Identify which cell holds the provided text, then report its (X, Y) central coordinate. 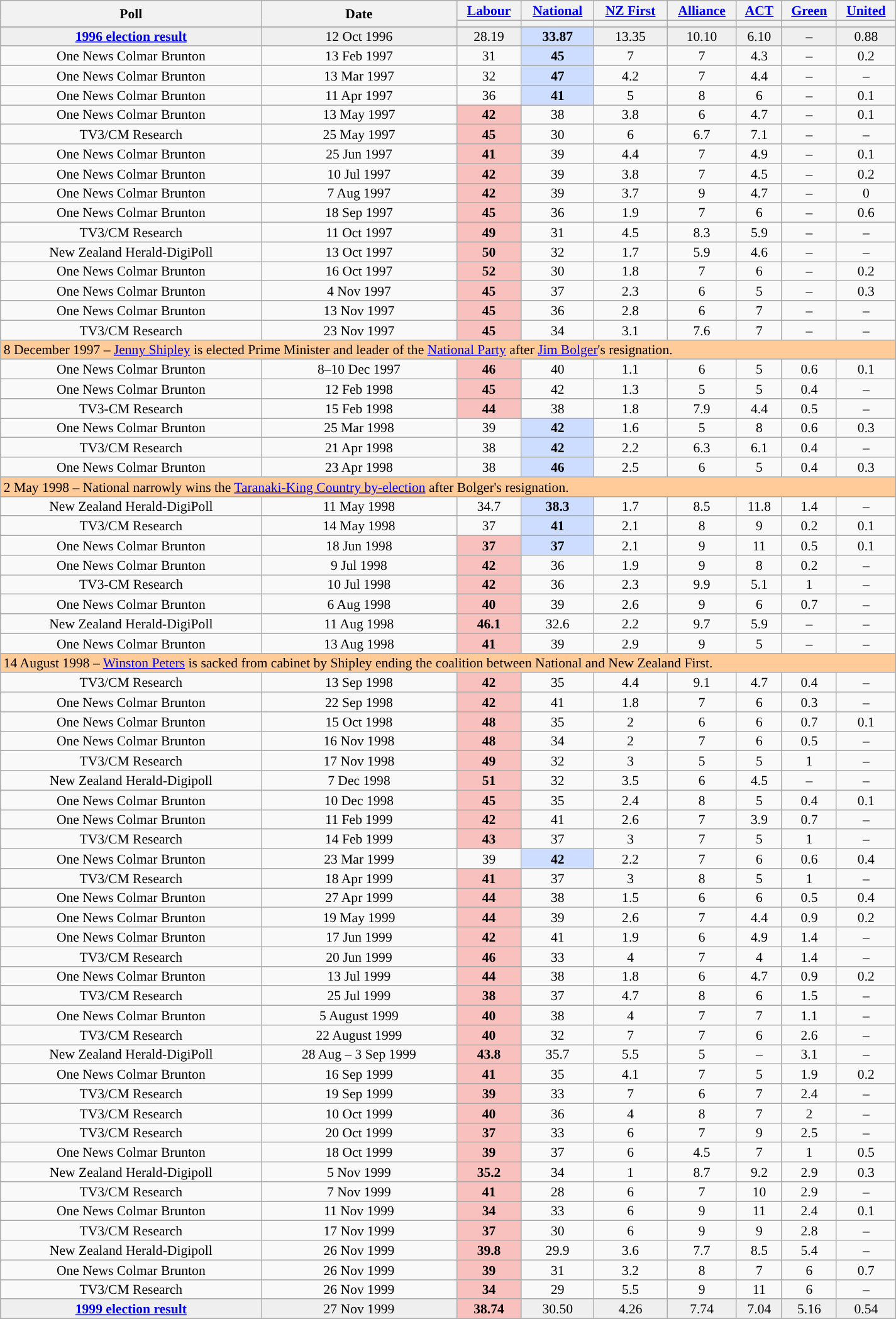
13 Aug 1998 (359, 643)
12 Feb 1998 (359, 389)
19 May 1999 (359, 917)
9.2 (759, 1172)
27 Apr 1999 (359, 898)
50 (489, 252)
35.7 (557, 1054)
7.9 (702, 409)
19 Sep 1999 (359, 1093)
4.3 (759, 57)
Labour (489, 10)
13 Nov 1997 (359, 311)
Alliance (702, 10)
5 August 1999 (359, 1015)
5.1 (759, 585)
2 May 1998 – National narrowly wins the Taranaki-King Country by-election after Bolger's resignation. (448, 487)
Poll (131, 14)
51 (489, 780)
13 Mar 1997 (359, 75)
Date (359, 14)
32.6 (557, 624)
13 Feb 1997 (359, 57)
National (557, 10)
14 Feb 1999 (359, 839)
10 (759, 1191)
13.35 (630, 36)
14 May 1998 (359, 526)
35.2 (489, 1172)
9 Jul 1998 (359, 565)
4.2 (630, 75)
17 Nov 1999 (359, 1230)
3.6 (630, 1250)
23 Mar 1999 (359, 859)
13 Oct 1997 (359, 252)
10 Oct 1999 (359, 1113)
11 Aug 1998 (359, 624)
16 Nov 1998 (359, 741)
11 May 1998 (359, 506)
28 (557, 1191)
6.10 (759, 36)
6.7 (702, 135)
6.3 (702, 448)
30.50 (557, 1310)
22 August 1999 (359, 1035)
16 Sep 1999 (359, 1074)
29.9 (557, 1250)
1996 election result (131, 36)
Green (809, 10)
7.7 (702, 1250)
25 Mar 1998 (359, 428)
39.8 (489, 1250)
47 (557, 75)
8.7 (702, 1172)
4 Nov 1997 (359, 291)
4.26 (630, 1310)
38.74 (489, 1310)
23 Apr 1998 (359, 467)
6.1 (759, 448)
15 Oct 1998 (359, 722)
1.6 (630, 428)
4.1 (630, 1074)
8.3 (702, 233)
7.6 (702, 330)
18 Apr 1999 (359, 878)
43.8 (489, 1054)
0 (866, 192)
28 Aug – 3 Sep 1999 (359, 1054)
3.9 (759, 819)
29 (557, 1289)
11 Nov 1999 (359, 1211)
20 Jun 1999 (359, 956)
10.10 (702, 36)
7.1 (759, 135)
4.6 (759, 252)
0.54 (866, 1310)
14 August 1998 – Winston Peters is sacked from cabinet by Shipley ending the coalition between National and New Zealand First. (448, 663)
NZ First (630, 10)
21 Apr 1998 (359, 448)
20 Oct 1999 (359, 1132)
7 Aug 1997 (359, 192)
33.87 (557, 36)
16 Oct 1997 (359, 272)
10 Jul 1997 (359, 174)
12 Oct 1996 (359, 36)
3.7 (630, 192)
52 (489, 272)
5.4 (809, 1250)
ACT (759, 10)
9.1 (702, 683)
17 Jun 1999 (359, 937)
United (866, 10)
25 May 1997 (359, 135)
38.3 (557, 506)
0.88 (866, 36)
7 Dec 1998 (359, 780)
5 Nov 1999 (359, 1172)
17 Nov 1998 (359, 761)
34.7 (489, 506)
10 Dec 1998 (359, 800)
1.3 (630, 389)
3.2 (630, 1269)
18 Oct 1999 (359, 1152)
18 Jun 1998 (359, 546)
27 Nov 1999 (359, 1310)
10 Jul 1998 (359, 585)
9.9 (702, 585)
11 Oct 1997 (359, 233)
11 Apr 1997 (359, 96)
7.74 (702, 1310)
5.16 (809, 1310)
3.5 (630, 780)
7.04 (759, 1310)
25 Jul 1999 (359, 996)
8–10 Dec 1997 (359, 370)
15 Feb 1998 (359, 409)
6 Aug 1998 (359, 604)
28.19 (489, 36)
23 Nov 1997 (359, 330)
8 December 1997 – Jenny Shipley is elected Prime Minister and leader of the National Party after Jim Bolger's resignation. (448, 350)
13 Jul 1999 (359, 976)
43 (489, 839)
9.7 (702, 624)
1999 election result (131, 1310)
18 Sep 1997 (359, 213)
46.1 (489, 624)
13 Sep 1998 (359, 683)
25 Jun 1997 (359, 153)
11.8 (759, 506)
11 Feb 1999 (359, 819)
13 May 1997 (359, 114)
7 Nov 1999 (359, 1191)
22 Sep 1998 (359, 702)
